Search for the cell housing the specified text and yield its (x, y) center coordinate. 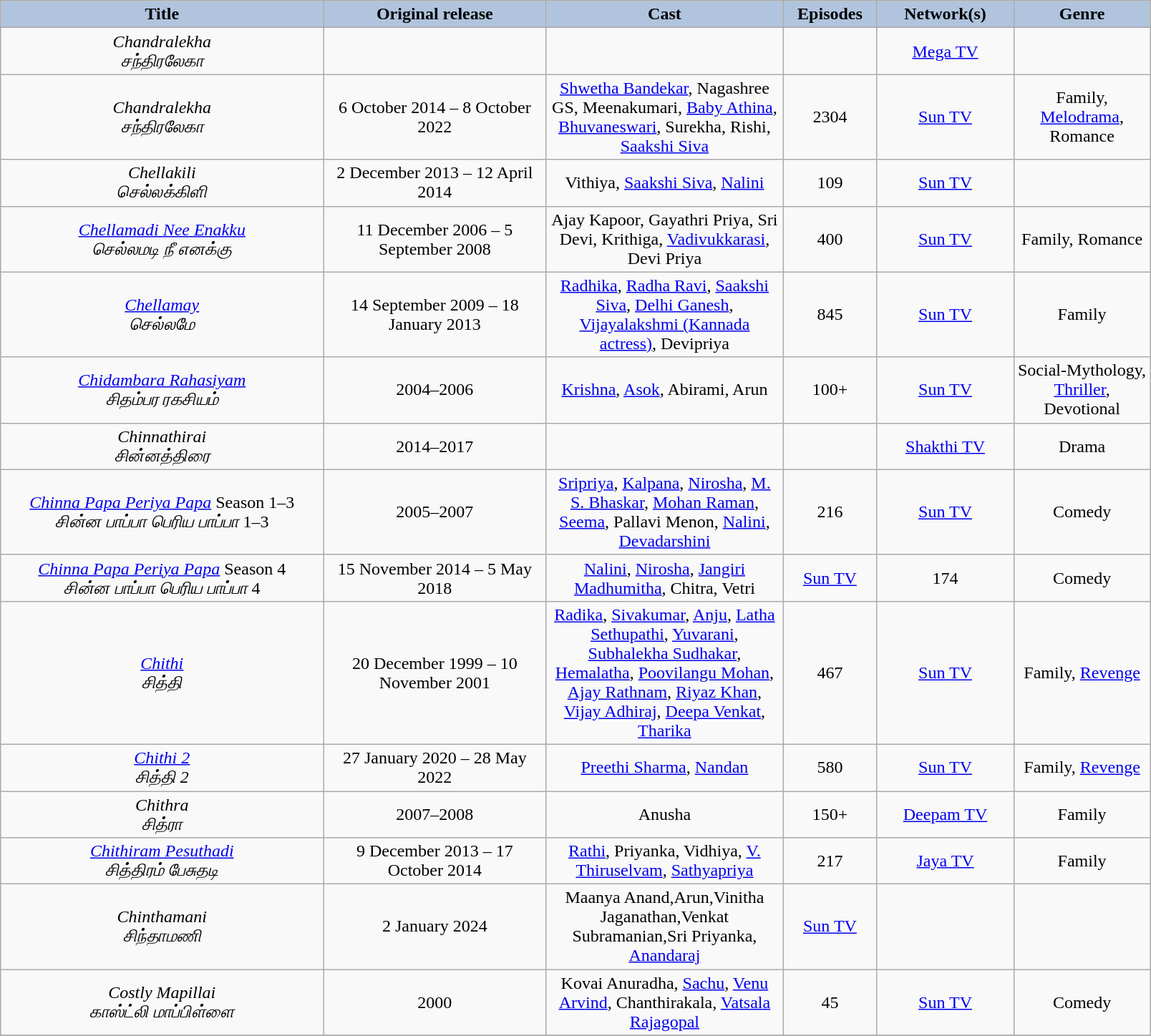
Chithra சித்ரா (162, 814)
Social-Mythology, Thriller, Devotional (1082, 390)
174 (945, 578)
Maanya Anand,Arun,Vinitha Jaganathan,Venkat Subramanian,Sri Priyanka, Anandaraj (664, 927)
400 (830, 239)
20 December 1999 – 10 November 2001 (435, 673)
11 December 2006 – 5 September 2008 (435, 239)
Nalini, Nirosha, Jangiri Madhumitha, Chitra, Vetri (664, 578)
217 (830, 861)
2000 (435, 1002)
15 November 2014 – 5 May 2018 (435, 578)
Krishna, Asok, Abirami, Arun (664, 390)
14 September 2009 – 18 January 2013 (435, 315)
845 (830, 315)
Sripriya, Kalpana, Nirosha, M. S. Bhaskar, Mohan Raman, Seema, Pallavi Menon, Nalini, Devadarshini (664, 512)
Title (162, 14)
Episodes (830, 14)
Chellamay செல்லமே (162, 315)
Mega TV (945, 52)
Chinna Papa Periya Papa Season 1–3 சின்ன பாப்பா பெரிய பாப்பா 1–3 (162, 512)
Costly Mapillai காஸ்ட்லி மாப்பிள்ளை (162, 1002)
150+ (830, 814)
Shakthi TV (945, 446)
Chinna Papa Periya Papa Season 4 சின்ன பாப்பா பெரிய பாப்பா 4 (162, 578)
Original release (435, 14)
Chithi சித்தி (162, 673)
Chithiram Pesuthadi சித்திரம் பேசுதடி (162, 861)
Radhika, Radha Ravi, Saakshi Siva, Delhi Ganesh, Vijayalakshmi (Kannada actress), Devipriya (664, 315)
Kovai Anuradha, Sachu, Venu Arvind, Chanthirakala, Vatsala Rajagopal (664, 1002)
Family, Romance (1082, 239)
216 (830, 512)
45 (830, 1002)
Anusha (664, 814)
Chinthamani சிந்தாமணி (162, 927)
27 January 2020 – 28 May 2022 (435, 767)
9 December 2013 – 17 October 2014 (435, 861)
Jaya TV (945, 861)
2004–2006 (435, 390)
Cast (664, 14)
Rathi, Priyanka, Vidhiya, V. Thiruselvam, Sathyapriya (664, 861)
580 (830, 767)
2007–2008 (435, 814)
100+ (830, 390)
467 (830, 673)
Network(s) (945, 14)
Ajay Kapoor, Gayathri Priya, Sri Devi, Krithiga, Vadivukkarasi, Devi Priya (664, 239)
Preethi Sharma, Nandan (664, 767)
2304 (830, 117)
Chellakili செல்லக்கிளி (162, 183)
Vithiya, Saakshi Siva, Nalini (664, 183)
Chidambara Rahasiyam சிதம்பர ரகசியம் (162, 390)
2 January 2024 (435, 927)
Chellamadi Nee Enakku செல்லமடி நீ எனக்கு (162, 239)
Family, Melodrama, Romance (1082, 117)
Deepam TV (945, 814)
Shwetha Bandekar, Nagashree GS, Meenakumari, Baby Athina, Bhuvaneswari, Surekha, Rishi, Saakshi Siva (664, 117)
2 December 2013 – 12 April 2014 (435, 183)
109 (830, 183)
Drama (1082, 446)
2005–2007 (435, 512)
Chinnathirai சின்னத்திரை (162, 446)
2014–2017 (435, 446)
Genre (1082, 14)
Chithi 2 சித்தி 2 (162, 767)
6 October 2014 – 8 October 2022 (435, 117)
